For the text-containing cell, return its midpoint in [X, Y] coordinate format. 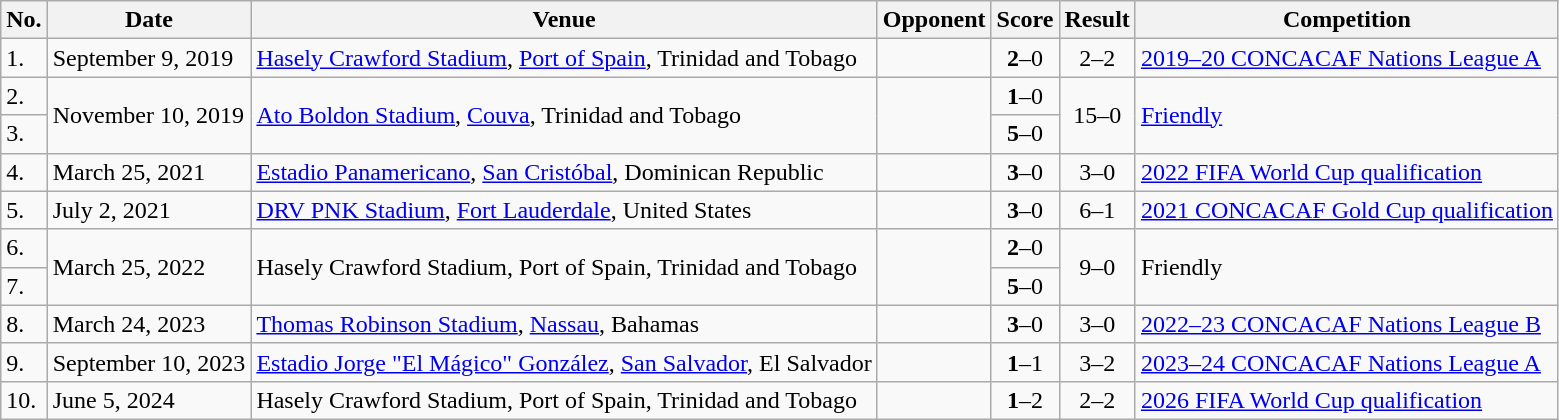
July 2, 2021 [149, 210]
Score [1025, 20]
2019–20 CONCACAF Nations League A [1346, 58]
9. [24, 362]
Opponent [934, 20]
Estadio Panamericano, San Cristóbal, Dominican Republic [564, 172]
6. [24, 248]
Venue [564, 20]
March 25, 2021 [149, 172]
9–0 [1097, 267]
1–1 [1025, 362]
Ato Boldon Stadium, Couva, Trinidad and Tobago [564, 115]
Competition [1346, 20]
6–1 [1097, 210]
No. [24, 20]
November 10, 2019 [149, 115]
10. [24, 400]
2022 FIFA World Cup qualification [1346, 172]
Thomas Robinson Stadium, Nassau, Bahamas [564, 324]
2026 FIFA World Cup qualification [1346, 400]
June 5, 2024 [149, 400]
March 25, 2022 [149, 267]
March 24, 2023 [149, 324]
3–2 [1097, 362]
7. [24, 286]
Date [149, 20]
September 9, 2019 [149, 58]
September 10, 2023 [149, 362]
4. [24, 172]
2023–24 CONCACAF Nations League A [1346, 362]
2022–23 CONCACAF Nations League B [1346, 324]
3. [24, 134]
1–2 [1025, 400]
Estadio Jorge "El Mágico" González, San Salvador, El Salvador [564, 362]
8. [24, 324]
2. [24, 96]
Result [1097, 20]
15–0 [1097, 115]
2021 CONCACAF Gold Cup qualification [1346, 210]
5. [24, 210]
DRV PNK Stadium, Fort Lauderdale, United States [564, 210]
1. [24, 58]
1–0 [1025, 96]
